Find where the given text appears and provide that cell's center as (X, Y) coordinate. 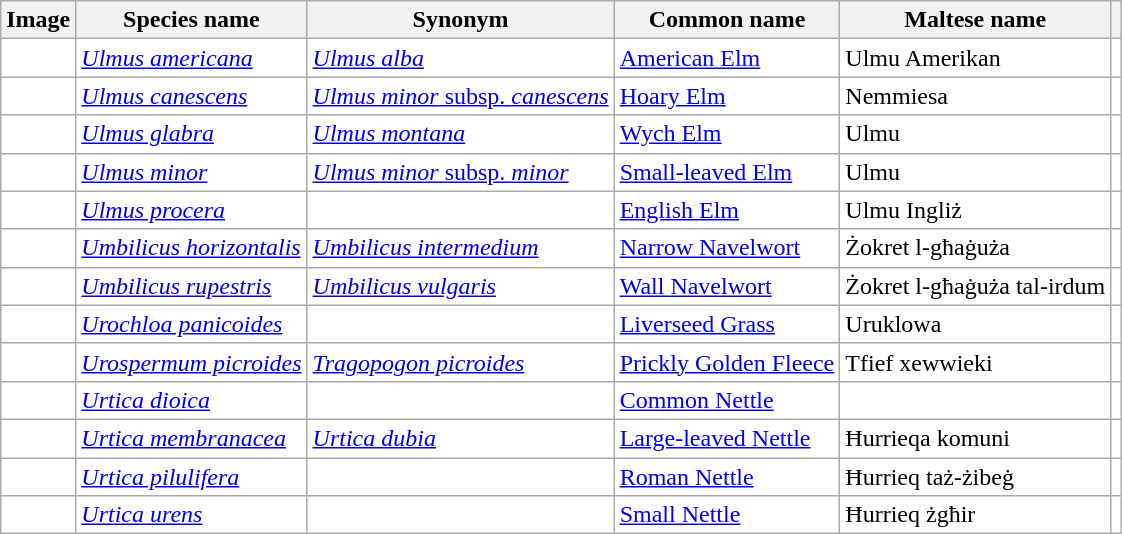
Liverseed Grass (727, 324)
Common Nettle (727, 400)
Ulmu Ingliż (976, 210)
Ulmus minor subsp. minor (460, 172)
Ħurrieq żgħir (976, 515)
Narrow Navelwort (727, 248)
Tragopogon picroides (460, 362)
Urospermum picroides (192, 362)
Synonym (460, 20)
Hoary Elm (727, 96)
Small-leaved Elm (727, 172)
Ulmus minor (192, 172)
Ulmus glabra (192, 134)
Roman Nettle (727, 477)
Ulmus canescens (192, 96)
Species name (192, 20)
Ulmus alba (460, 58)
Umbilicus vulgaris (460, 286)
Nemmiesa (976, 96)
Umbilicus rupestris (192, 286)
Wych Elm (727, 134)
Ulmus americana (192, 58)
Urtica urens (192, 515)
Ħurrieqa komuni (976, 438)
Image (38, 20)
Ħurrieq taż-żibeġ (976, 477)
Wall Navelwort (727, 286)
Common name (727, 20)
Urtica dioica (192, 400)
Ulmus montana (460, 134)
Uruklowa (976, 324)
Urtica membranacea (192, 438)
English Elm (727, 210)
Tfief xewwieki (976, 362)
Ulmus minor subsp. canescens (460, 96)
Żokret l-għaġuża (976, 248)
Umbilicus horizontalis (192, 248)
Urtica dubia (460, 438)
Prickly Golden Fleece (727, 362)
Ulmu Amerikan (976, 58)
Ulmus procera (192, 210)
Urtica pilulifera (192, 477)
Żokret l-għaġuża tal-irdum (976, 286)
Large-leaved Nettle (727, 438)
Small Nettle (727, 515)
Umbilicus intermedium (460, 248)
Maltese name (976, 20)
Urochloa panicoides (192, 324)
American Elm (727, 58)
